Scan for the cell matching the given text and deliver its [x, y] coordinate at center. 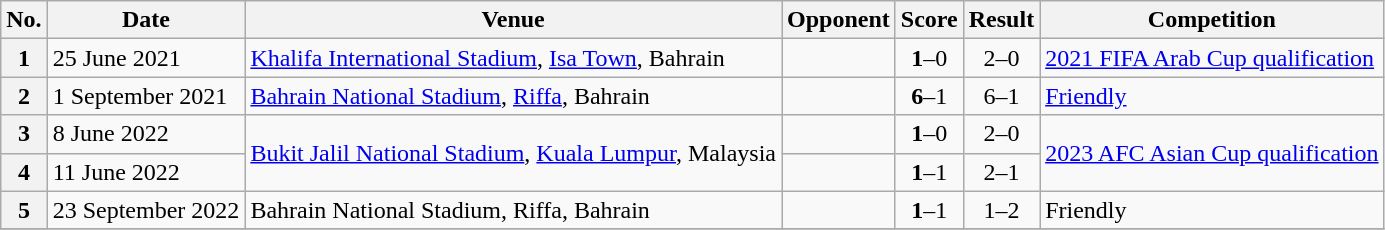
23 September 2022 [146, 210]
Bukit Jalil National Stadium, Kuala Lumpur, Malaysia [514, 153]
Khalifa International Stadium, Isa Town, Bahrain [514, 58]
Result [1001, 20]
3 [24, 134]
2–1 [1001, 172]
2 [24, 96]
5 [24, 210]
Venue [514, 20]
Competition [1212, 20]
Score [929, 20]
2021 FIFA Arab Cup qualification [1212, 58]
1 [24, 58]
8 June 2022 [146, 134]
1–2 [1001, 210]
1 September 2021 [146, 96]
2023 AFC Asian Cup qualification [1212, 153]
No. [24, 20]
11 June 2022 [146, 172]
Opponent [839, 20]
4 [24, 172]
Date [146, 20]
25 June 2021 [146, 58]
